For the text-containing cell, return its midpoint in [x, y] coordinate format. 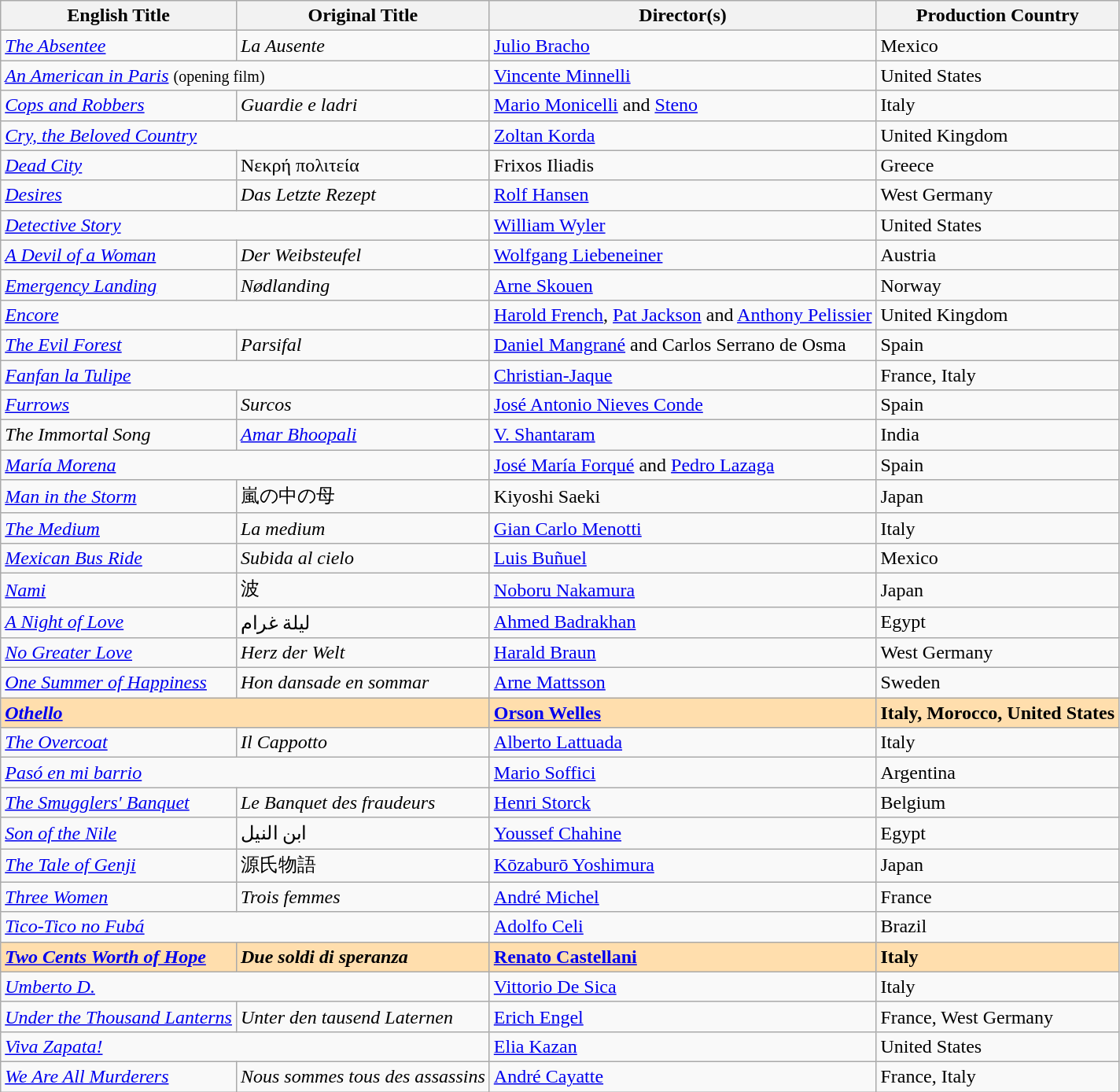
Surcos [363, 405]
Director(s) [683, 16]
嵐の中の母 [363, 497]
Amar Bhoopali [363, 435]
Christian-Jaque [683, 375]
Henri Storck [683, 802]
No Greater Love [119, 653]
English Title [119, 16]
源氏物語 [363, 865]
Othello [245, 713]
Frixos Iliadis [683, 165]
France [997, 897]
The Medium [119, 528]
Nødlanding [363, 285]
Umberto D. [245, 987]
Il Cappotto [363, 743]
Greece [997, 165]
Harald Braun [683, 653]
Argentina [997, 773]
One Summer of Happiness [119, 683]
Der Weibsteufel [363, 255]
Emergency Landing [119, 285]
Under the Thousand Lanterns [119, 1016]
波 [363, 590]
Hon dansade en sommar [363, 683]
Subida al cielo [363, 558]
Cops and Robbers [119, 105]
Noboru Nakamura [683, 590]
Original Title [363, 16]
ابن النيل [363, 833]
The Evil Forest [119, 345]
Norway [997, 285]
Mexican Bus Ride [119, 558]
Rolf Hansen [683, 195]
Adolfo Celi [683, 927]
José María Forqué and Pedro Lazaga [683, 465]
Fanfan la Tulipe [245, 375]
Elia Kazan [683, 1046]
Daniel Mangrané and Carlos Serrano de Osma [683, 345]
Gian Carlo Menotti [683, 528]
Cry, the Beloved Country [245, 135]
Brazil [997, 927]
Kōzaburō Yoshimura [683, 865]
Herz der Welt [363, 653]
Italy, Morocco, United States [997, 713]
Youssef Chahine [683, 833]
The Immortal Song [119, 435]
Νεκρή πολιτεία [363, 165]
Renato Castellani [683, 957]
Ahmed Badrakhan [683, 622]
Vittorio De Sica [683, 987]
ليلة غرام [363, 622]
Julio Bracho [683, 46]
Austria [997, 255]
A Devil of a Woman [119, 255]
The Absentee [119, 46]
José Antonio Nieves Conde [683, 405]
Belgium [997, 802]
Sweden [997, 683]
We Are All Murderers [119, 1076]
Orson Welles [683, 713]
Le Banquet des fraudeurs [363, 802]
Unter den tausend Laternen [363, 1016]
La Ausente [363, 46]
Dead City [119, 165]
Pasó en mi barrio [245, 773]
William Wyler [683, 225]
Das Letzte Rezept [363, 195]
India [997, 435]
Trois femmes [363, 897]
V. Shantaram [683, 435]
An American in Paris (opening film) [245, 76]
Mario Soffici [683, 773]
Arne Skouen [683, 285]
Mario Monicelli and Steno [683, 105]
Detective Story [245, 225]
Guardie e ladri [363, 105]
La medium [363, 528]
Arne Mattsson [683, 683]
André Michel [683, 897]
Vincente Minnelli [683, 76]
Furrows [119, 405]
The Tale of Genji [119, 865]
Nami [119, 590]
Zoltan Korda [683, 135]
Parsifal [363, 345]
Three Women [119, 897]
Two Cents Worth of Hope [119, 957]
Desires [119, 195]
Alberto Lattuada [683, 743]
Nous sommes tous des assassins [363, 1076]
Viva Zapata! [245, 1046]
Production Country [997, 16]
Man in the Storm [119, 497]
André Cayatte [683, 1076]
Encore [245, 315]
Son of the Nile [119, 833]
The Smugglers' Banquet [119, 802]
A Night of Love [119, 622]
The Overcoat [119, 743]
Due soldi di speranza [363, 957]
Wolfgang Liebeneiner [683, 255]
Harold French, Pat Jackson and Anthony Pelissier [683, 315]
Kiyoshi Saeki [683, 497]
Luis Buñuel [683, 558]
Tico-Tico no Fubá [245, 927]
France, West Germany [997, 1016]
María Morena [245, 465]
Erich Engel [683, 1016]
